Identify which cell holds the provided text, then report its [X, Y] central coordinate. 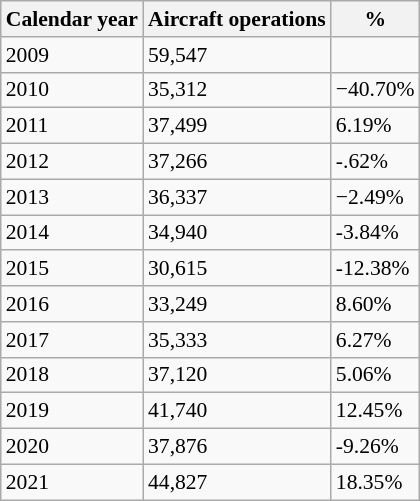
5.06% [376, 375]
59,547 [237, 55]
6.27% [376, 340]
2020 [72, 447]
2015 [72, 269]
37,266 [237, 162]
2013 [72, 197]
-9.26% [376, 447]
30,615 [237, 269]
6.19% [376, 126]
2009 [72, 55]
2018 [72, 375]
-.62% [376, 162]
37,120 [237, 375]
-12.38% [376, 269]
−2.49% [376, 197]
34,940 [237, 233]
−40.70% [376, 90]
37,499 [237, 126]
2010 [72, 90]
2021 [72, 482]
Aircraft operations [237, 19]
12.45% [376, 411]
18.35% [376, 482]
2017 [72, 340]
Calendar year [72, 19]
44,827 [237, 482]
2012 [72, 162]
33,249 [237, 304]
36,337 [237, 197]
2011 [72, 126]
% [376, 19]
-3.84% [376, 233]
8.60% [376, 304]
2014 [72, 233]
37,876 [237, 447]
2019 [72, 411]
35,333 [237, 340]
2016 [72, 304]
35,312 [237, 90]
41,740 [237, 411]
